Find where the given text appears and provide that cell's center as (X, Y) coordinate. 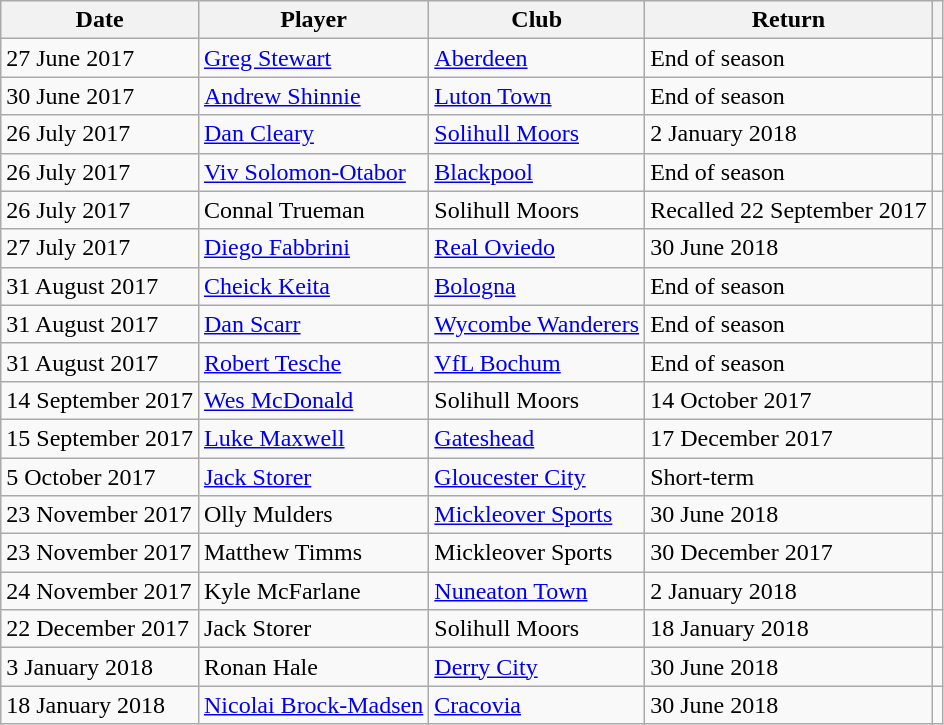
Gloucester City (537, 477)
VfL Bochum (537, 362)
Dan Scarr (313, 324)
15 September 2017 (100, 438)
Date (100, 20)
Connal Trueman (313, 210)
Short-term (789, 477)
Wycombe Wanderers (537, 324)
Blackpool (537, 172)
Luton Town (537, 96)
27 June 2017 (100, 58)
30 June 2017 (100, 96)
Wes McDonald (313, 400)
Aberdeen (537, 58)
Cracovia (537, 705)
Greg Stewart (313, 58)
17 December 2017 (789, 438)
27 July 2017 (100, 248)
Olly Mulders (313, 515)
Andrew Shinnie (313, 96)
Diego Fabbrini (313, 248)
Derry City (537, 667)
Robert Tesche (313, 362)
Luke Maxwell (313, 438)
Gateshead (537, 438)
Recalled 22 September 2017 (789, 210)
Return (789, 20)
14 September 2017 (100, 400)
14 October 2017 (789, 400)
Kyle McFarlane (313, 591)
5 October 2017 (100, 477)
24 November 2017 (100, 591)
3 January 2018 (100, 667)
30 December 2017 (789, 553)
Matthew Timms (313, 553)
Player (313, 20)
Ronan Hale (313, 667)
Viv Solomon-Otabor (313, 172)
Cheick Keita (313, 286)
Real Oviedo (537, 248)
Club (537, 20)
Bologna (537, 286)
Nuneaton Town (537, 591)
Dan Cleary (313, 134)
22 December 2017 (100, 629)
Nicolai Brock-Madsen (313, 705)
